Return the (x, y) coordinate for the center point of the cell that contains the specified text.  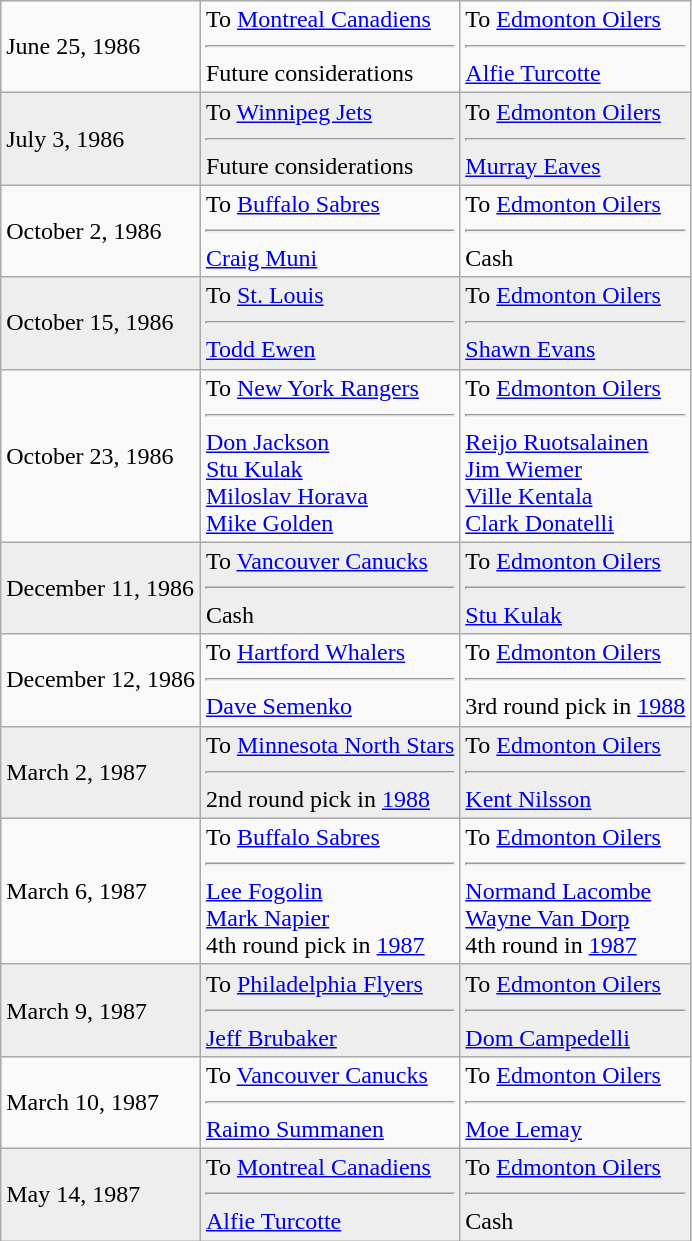
October 15, 1986 (101, 323)
To Winnipeg JetsFuture considerations (330, 139)
October 23, 1986 (101, 456)
To Vancouver CanucksCash (330, 588)
To New York RangersDon JacksonStu KulakMiloslav HoravaMike Golden (330, 456)
June 25, 1986 (101, 47)
To Buffalo SabresLee FogolinMark Napier4th round pick in 1987 (330, 891)
To Edmonton OilersMurray Eaves (576, 139)
December 12, 1986 (101, 680)
To Philadelphia FlyersJeff Brubaker (330, 1010)
March 10, 1987 (101, 1102)
March 9, 1987 (101, 1010)
To Edmonton OilersDom Campedelli (576, 1010)
To Edmonton OilersAlfie Turcotte (576, 47)
To Vancouver CanucksRaimo Summanen (330, 1102)
To Edmonton OilersStu Kulak (576, 588)
To Edmonton OilersReijo RuotsalainenJim WiemerVille KentalaClark Donatelli (576, 456)
To Edmonton OilersKent Nilsson (576, 772)
October 2, 1986 (101, 231)
To Buffalo SabresCraig Muni (330, 231)
To Hartford WhalersDave Semenko (330, 680)
To Edmonton OilersMoe Lemay (576, 1102)
To St. LouisTodd Ewen (330, 323)
To Edmonton Oilers3rd round pick in 1988 (576, 680)
July 3, 1986 (101, 139)
To Montreal CanadiensAlfie Turcotte (330, 1194)
May 14, 1987 (101, 1194)
To Edmonton OilersShawn Evans (576, 323)
December 11, 1986 (101, 588)
March 6, 1987 (101, 891)
To Edmonton OilersNormand LacombeWayne Van Dorp4th round in 1987 (576, 891)
To Minnesota North Stars2nd round pick in 1988 (330, 772)
To Montreal CanadiensFuture considerations (330, 47)
March 2, 1987 (101, 772)
